Return the [x, y] coordinate for the center point of the cell that contains the specified text.  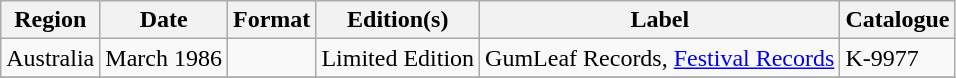
K-9977 [898, 58]
GumLeaf Records, Festival Records [660, 58]
Catalogue [898, 20]
Region [50, 20]
Label [660, 20]
Limited Edition [398, 58]
Date [164, 20]
March 1986 [164, 58]
Australia [50, 58]
Format [272, 20]
Edition(s) [398, 20]
